Identify which cell holds the provided text, then report its [x, y] central coordinate. 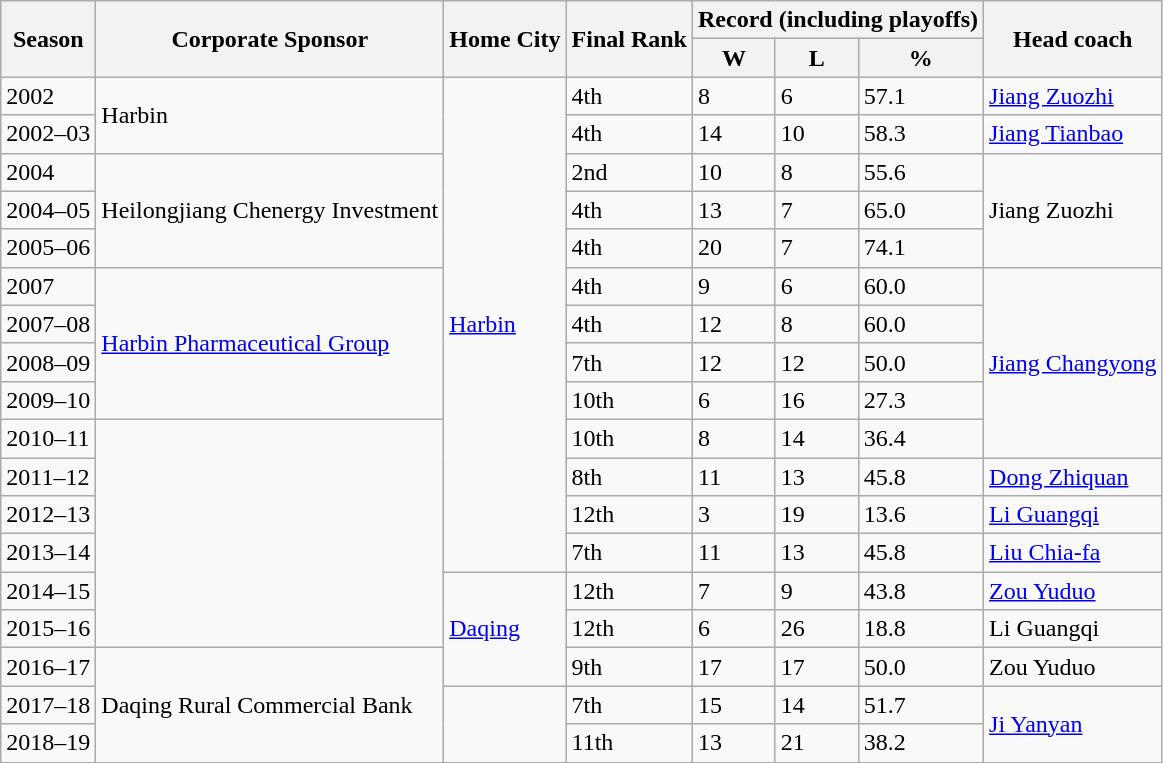
Dong Zhiquan [1073, 477]
2004–05 [48, 210]
Record (including playoffs) [838, 20]
Heilongjiang Chenergy Investment [270, 210]
27.3 [920, 400]
38.2 [920, 743]
11th [629, 743]
16 [816, 400]
Jiang Changyong [1073, 362]
9th [629, 667]
Corporate Sponsor [270, 39]
2009–10 [48, 400]
43.8 [920, 591]
19 [816, 515]
2016–17 [48, 667]
2008–09 [48, 362]
W [734, 58]
2017–18 [48, 705]
58.3 [920, 134]
2014–15 [48, 591]
26 [816, 629]
3 [734, 515]
65.0 [920, 210]
8th [629, 477]
74.1 [920, 248]
Head coach [1073, 39]
55.6 [920, 172]
20 [734, 248]
Season [48, 39]
2012–13 [48, 515]
Daqing [505, 629]
18.8 [920, 629]
2007–08 [48, 324]
Home City [505, 39]
2nd [629, 172]
L [816, 58]
Daqing Rural Commercial Bank [270, 705]
2011–12 [48, 477]
21 [816, 743]
% [920, 58]
Harbin Pharmaceutical Group [270, 343]
15 [734, 705]
Jiang Tianbao [1073, 134]
2007 [48, 286]
Ji Yanyan [1073, 724]
36.4 [920, 438]
57.1 [920, 96]
2005–06 [48, 248]
2002 [48, 96]
13.6 [920, 515]
2015–16 [48, 629]
2010–11 [48, 438]
2013–14 [48, 553]
Liu Chia-fa [1073, 553]
Final Rank [629, 39]
2018–19 [48, 743]
2004 [48, 172]
51.7 [920, 705]
2002–03 [48, 134]
